Extract the (x, y) coordinate from the center of the cell holding the provided text.  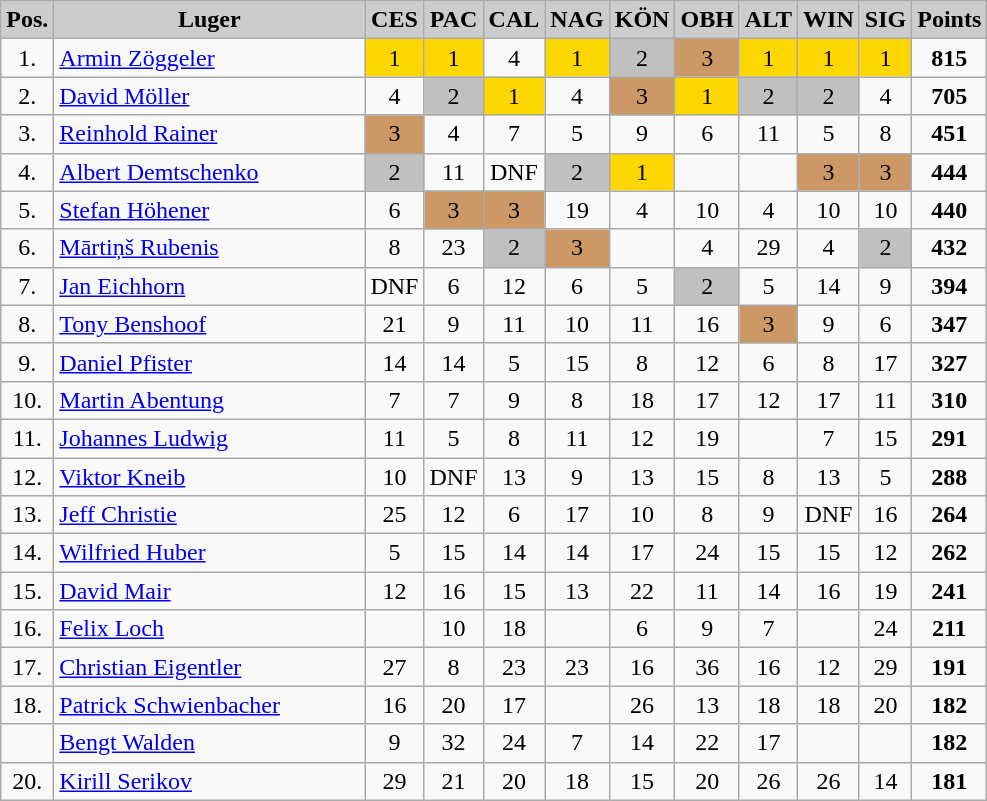
Pos. (28, 20)
291 (950, 438)
Kirill Serikov (210, 781)
SIG (885, 20)
4. (28, 172)
16. (28, 629)
KÖN (642, 20)
262 (950, 553)
OBH (707, 20)
ALT (768, 20)
15. (28, 591)
5. (28, 210)
Jan Eichhorn (210, 286)
347 (950, 324)
Points (950, 20)
Viktor Kneib (210, 477)
327 (950, 362)
Stefan Höhener (210, 210)
20. (28, 781)
13. (28, 515)
288 (950, 477)
264 (950, 515)
444 (950, 172)
181 (950, 781)
394 (950, 286)
Tony Benshoof (210, 324)
Johannes Ludwig (210, 438)
CAL (514, 20)
18. (28, 705)
8. (28, 324)
2. (28, 96)
Mārtiņš Rubenis (210, 248)
NAG (577, 20)
1. (28, 58)
David Möller (210, 96)
7. (28, 286)
Bengt Walden (210, 743)
Albert Demtschenko (210, 172)
Armin Zöggeler (210, 58)
Wilfried Huber (210, 553)
815 (950, 58)
10. (28, 400)
Luger (210, 20)
14. (28, 553)
17. (28, 667)
Reinhold Rainer (210, 134)
Daniel Pfister (210, 362)
432 (950, 248)
310 (950, 400)
WIN (829, 20)
6. (28, 248)
32 (454, 743)
Jeff Christie (210, 515)
3. (28, 134)
241 (950, 591)
191 (950, 667)
27 (394, 667)
David Mair (210, 591)
Patrick Schwienbacher (210, 705)
Felix Loch (210, 629)
PAC (454, 20)
440 (950, 210)
36 (707, 667)
9. (28, 362)
Christian Eigentler (210, 667)
25 (394, 515)
Martin Abentung (210, 400)
451 (950, 134)
12. (28, 477)
705 (950, 96)
CES (394, 20)
211 (950, 629)
11. (28, 438)
